Scan for the cell matching the given text and deliver its [x, y] coordinate at center. 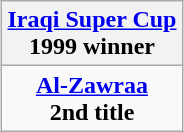
Al-Zawraa2nd title [92, 98]
Iraqi Super Cup1999 winner [92, 34]
